Find where the given text appears and provide that cell's center as [X, Y] coordinate. 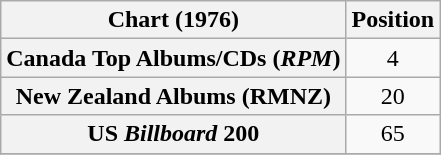
Position [393, 20]
20 [393, 96]
New Zealand Albums (RMNZ) [174, 96]
4 [393, 58]
65 [393, 134]
US Billboard 200 [174, 134]
Canada Top Albums/CDs (RPM) [174, 58]
Chart (1976) [174, 20]
